Return (x, y) of the center of cell containing provided text 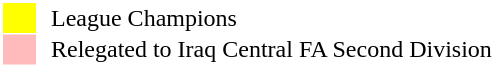
League Champions (266, 18)
Relegated to Iraq Central FA Second Division (266, 49)
